Extract the [X, Y] coordinate from the center of the cell holding the provided text.  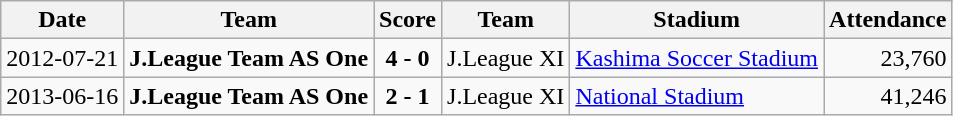
2 - 1 [408, 96]
Score [408, 20]
National Stadium [697, 96]
Kashima Soccer Stadium [697, 58]
23,760 [888, 58]
2012-07-21 [62, 58]
Attendance [888, 20]
4 - 0 [408, 58]
2013-06-16 [62, 96]
41,246 [888, 96]
Date [62, 20]
Stadium [697, 20]
